Search for the cell housing the specified text and yield its (x, y) center coordinate. 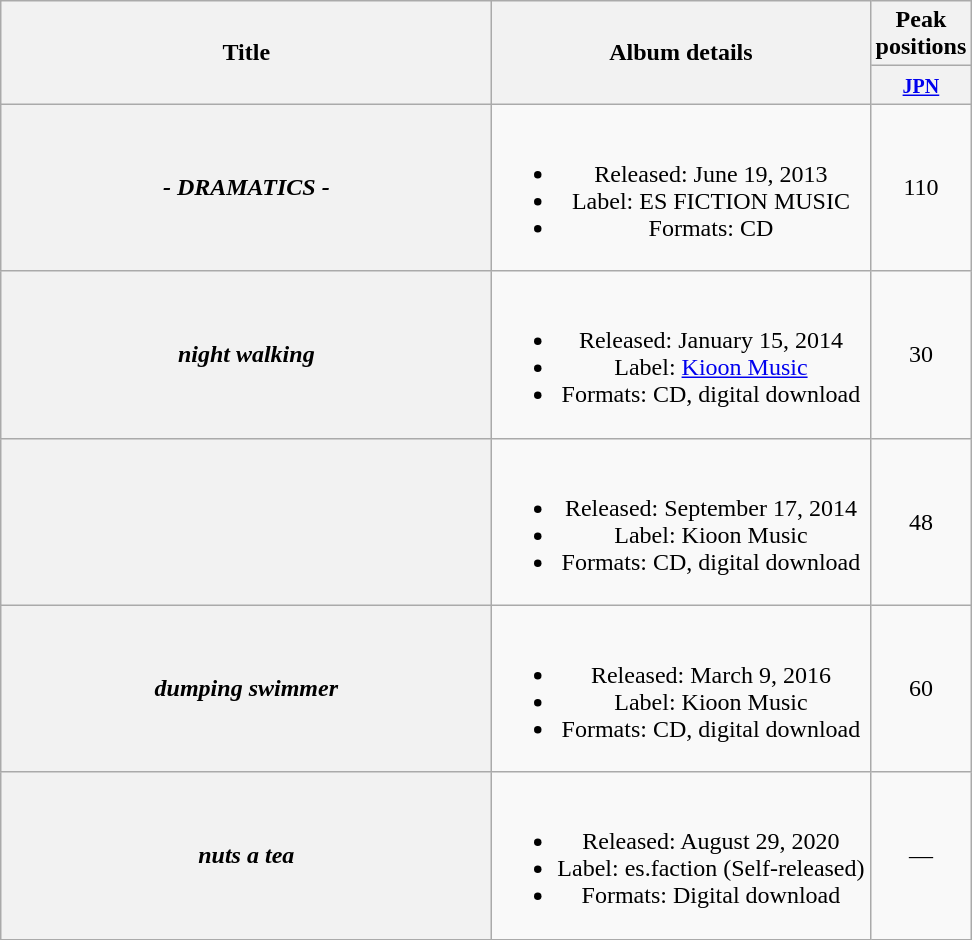
Released: June 19, 2013 Label: ES FICTION MUSICFormats: CD (681, 188)
Released: September 17, 2014 Label: Kioon MusicFormats: CD, digital download (681, 522)
- DRAMATICS - (246, 188)
Album details (681, 52)
— (921, 856)
60 (921, 688)
Peak positions (921, 34)
night walking (246, 354)
Title (246, 52)
110 (921, 188)
Released: January 15, 2014 Label: Kioon MusicFormats: CD, digital download (681, 354)
Released: March 9, 2016 Label: Kioon MusicFormats: CD, digital download (681, 688)
dumping swimmer (246, 688)
Released: August 29, 2020 Label: es.faction (Self-released)Formats: Digital download (681, 856)
30 (921, 354)
nuts a tea (246, 856)
JPN (921, 85)
48 (921, 522)
